Search for the cell housing the specified text and yield its [x, y] center coordinate. 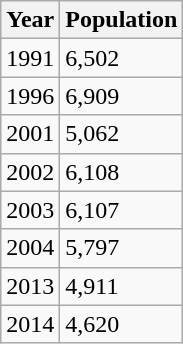
2013 [30, 286]
6,909 [122, 96]
2002 [30, 172]
4,620 [122, 324]
2014 [30, 324]
6,107 [122, 210]
2001 [30, 134]
6,108 [122, 172]
4,911 [122, 286]
1991 [30, 58]
1996 [30, 96]
6,502 [122, 58]
Population [122, 20]
5,797 [122, 248]
5,062 [122, 134]
2003 [30, 210]
Year [30, 20]
2004 [30, 248]
